Pinpoint the cell where the given text exists, returning its (x, y) midpoint coordinate. 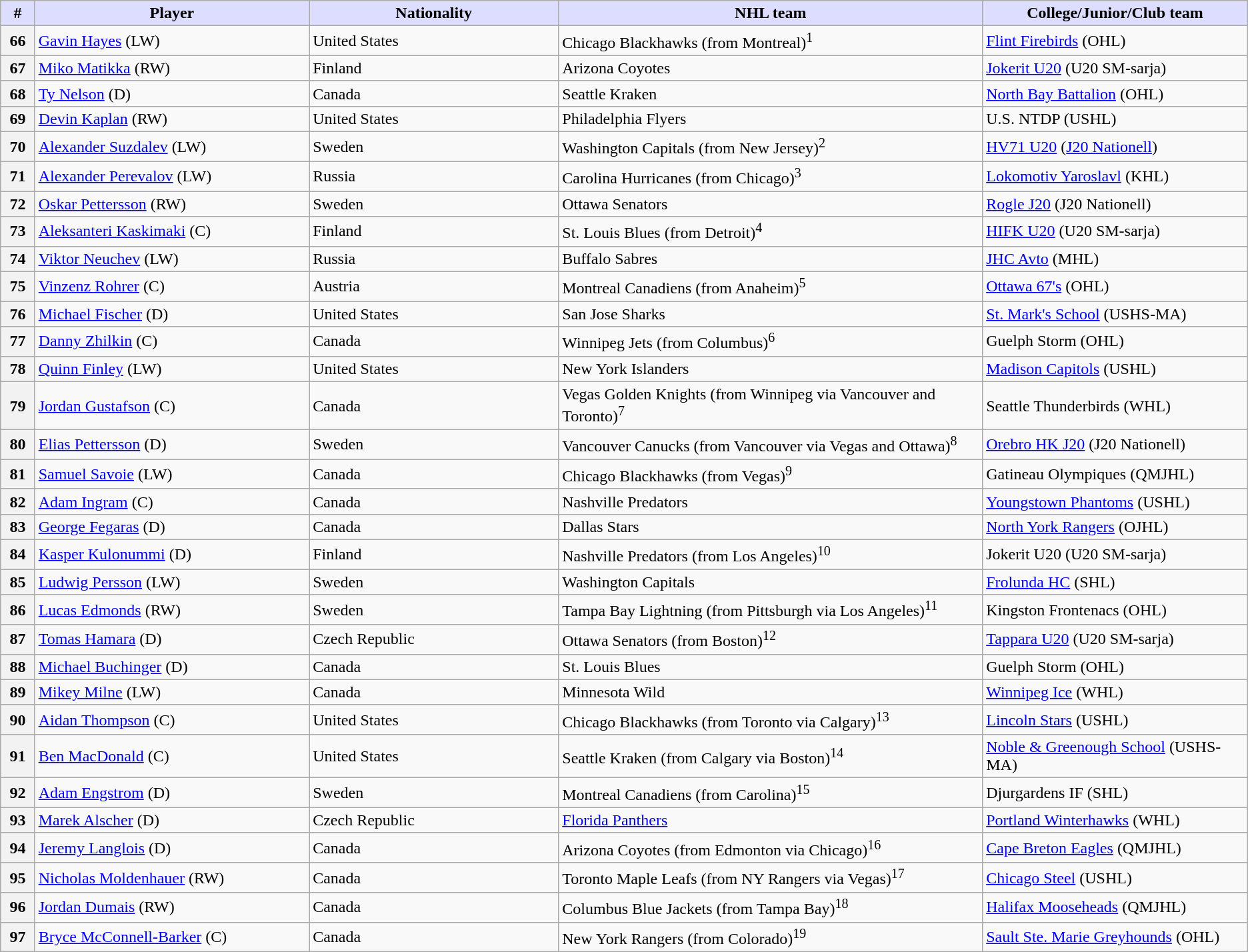
Tappara U20 (U20 SM-sarja) (1115, 640)
Chicago Blackhawks (from Vegas)9 (771, 475)
Viktor Neuchev (LW) (172, 259)
North York Rangers (OJHL) (1115, 527)
U.S. NTDP (USHL) (1115, 119)
Quinn Finley (LW) (172, 369)
Flint Firebirds (OHL) (1115, 41)
New York Rangers (from Colorado)19 (771, 937)
Alexander Perevalov (LW) (172, 176)
Adam Engstrom (D) (172, 793)
Aleksanteri Kaskimaki (C) (172, 232)
Minnesota Wild (771, 692)
81 (17, 475)
Dallas Stars (771, 527)
Arizona Coyotes (771, 68)
Kingston Frontenacs (OHL) (1115, 609)
Washington Capitals (771, 582)
Seattle Kraken (from Calgary via Boston)14 (771, 756)
Bryce McConnell-Barker (C) (172, 937)
# (17, 13)
Winnipeg Ice (WHL) (1115, 692)
Orebro HK J20 (J20 Nationell) (1115, 444)
Vinzenz Rohrer (C) (172, 287)
Aidan Thompson (C) (172, 720)
Madison Capitols (USHL) (1115, 369)
87 (17, 640)
Kasper Kulonummi (D) (172, 555)
68 (17, 93)
Montreal Canadiens (from Anaheim)5 (771, 287)
Chicago Blackhawks (from Toronto via Calgary)13 (771, 720)
71 (17, 176)
Jordan Gustafson (C) (172, 406)
Youngstown Phantoms (USHL) (1115, 501)
73 (17, 232)
Tomas Hamara (D) (172, 640)
84 (17, 555)
St. Mark's School (USHS-MA) (1115, 314)
Noble & Greenough School (USHS-MA) (1115, 756)
Nicholas Moldenhauer (RW) (172, 877)
77 (17, 341)
Oskar Pettersson (RW) (172, 204)
Michael Fischer (D) (172, 314)
95 (17, 877)
Nashville Predators (from Los Angeles)10 (771, 555)
Ottawa Senators (from Boston)12 (771, 640)
North Bay Battalion (OHL) (1115, 93)
Jeremy Langlois (D) (172, 848)
JHC Avto (MHL) (1115, 259)
Frolunda HC (SHL) (1115, 582)
College/Junior/Club team (1115, 13)
New York Islanders (771, 369)
Danny Zhilkin (C) (172, 341)
Ottawa 67's (OHL) (1115, 287)
Austria (434, 287)
Alexander Suzdalev (LW) (172, 147)
Nashville Predators (771, 501)
76 (17, 314)
Nationality (434, 13)
Portland Winterhawks (WHL) (1115, 820)
Vegas Golden Knights (from Winnipeg via Vancouver and Toronto)7 (771, 406)
Ludwig Persson (LW) (172, 582)
85 (17, 582)
Marek Alscher (D) (172, 820)
91 (17, 756)
Lincoln Stars (USHL) (1115, 720)
82 (17, 501)
St. Louis Blues (from Detroit)4 (771, 232)
Player (172, 13)
93 (17, 820)
Philadelphia Flyers (771, 119)
Samuel Savoie (LW) (172, 475)
Winnipeg Jets (from Columbus)6 (771, 341)
Chicago Steel (USHL) (1115, 877)
Arizona Coyotes (from Edmonton via Chicago)16 (771, 848)
Seattle Thunderbirds (WHL) (1115, 406)
Seattle Kraken (771, 93)
Washington Capitals (from New Jersey)2 (771, 147)
Lokomotiv Yaroslavl (KHL) (1115, 176)
78 (17, 369)
Rogle J20 (J20 Nationell) (1115, 204)
67 (17, 68)
72 (17, 204)
96 (17, 908)
Toronto Maple Leafs (from NY Rangers via Vegas)17 (771, 877)
Adam Ingram (C) (172, 501)
Ty Nelson (D) (172, 93)
Miko Matikka (RW) (172, 68)
Buffalo Sabres (771, 259)
San Jose Sharks (771, 314)
80 (17, 444)
Cape Breton Eagles (QMJHL) (1115, 848)
Mikey Milne (LW) (172, 692)
74 (17, 259)
Halifax Mooseheads (QMJHL) (1115, 908)
Carolina Hurricanes (from Chicago)3 (771, 176)
Vancouver Canucks (from Vancouver via Vegas and Ottawa)8 (771, 444)
NHL team (771, 13)
Columbus Blue Jackets (from Tampa Bay)18 (771, 908)
66 (17, 41)
86 (17, 609)
69 (17, 119)
Elias Pettersson (D) (172, 444)
Jordan Dumais (RW) (172, 908)
79 (17, 406)
Ben MacDonald (C) (172, 756)
Montreal Canadiens (from Carolina)15 (771, 793)
Djurgardens IF (SHL) (1115, 793)
Gatineau Olympiques (QMJHL) (1115, 475)
70 (17, 147)
97 (17, 937)
Ottawa Senators (771, 204)
George Fegaras (D) (172, 527)
Lucas Edmonds (RW) (172, 609)
Tampa Bay Lightning (from Pittsburgh via Los Angeles)11 (771, 609)
88 (17, 667)
Chicago Blackhawks (from Montreal)1 (771, 41)
75 (17, 287)
83 (17, 527)
Gavin Hayes (LW) (172, 41)
Sault Ste. Marie Greyhounds (OHL) (1115, 937)
St. Louis Blues (771, 667)
HV71 U20 (J20 Nationell) (1115, 147)
90 (17, 720)
HIFK U20 (U20 SM-sarja) (1115, 232)
Florida Panthers (771, 820)
Devin Kaplan (RW) (172, 119)
92 (17, 793)
89 (17, 692)
94 (17, 848)
Michael Buchinger (D) (172, 667)
